Locate the cell with the specified text and output its (x, y) center coordinate. 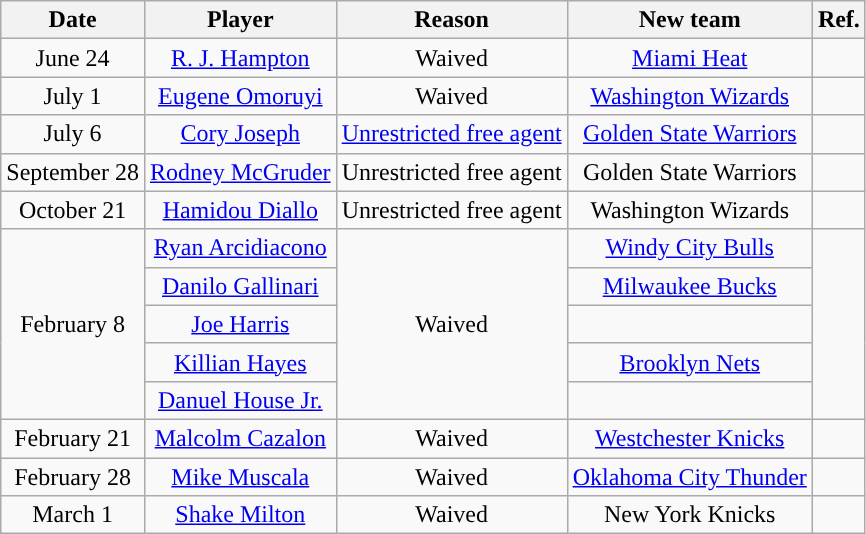
Player (240, 20)
September 28 (73, 172)
Danuel House Jr. (240, 400)
February 8 (73, 324)
July 1 (73, 96)
Oklahoma City Thunder (690, 477)
March 1 (73, 515)
Danilo Gallinari (240, 286)
Cory Joseph (240, 134)
October 21 (73, 210)
Westchester Knicks (690, 438)
Brooklyn Nets (690, 362)
R. J. Hampton (240, 58)
New York Knicks (690, 515)
Hamidou Diallo (240, 210)
Milwaukee Bucks (690, 286)
Shake Milton (240, 515)
New team (690, 20)
June 24 (73, 58)
Windy City Bulls (690, 248)
Eugene Omoruyi (240, 96)
Killian Hayes (240, 362)
Date (73, 20)
Mike Muscala (240, 477)
Reason (452, 20)
Ref. (838, 20)
July 6 (73, 134)
Rodney McGruder (240, 172)
February 28 (73, 477)
February 21 (73, 438)
Malcolm Cazalon (240, 438)
Joe Harris (240, 324)
Ryan Arcidiacono (240, 248)
Miami Heat (690, 58)
